Search for the cell housing the specified text and yield its [X, Y] center coordinate. 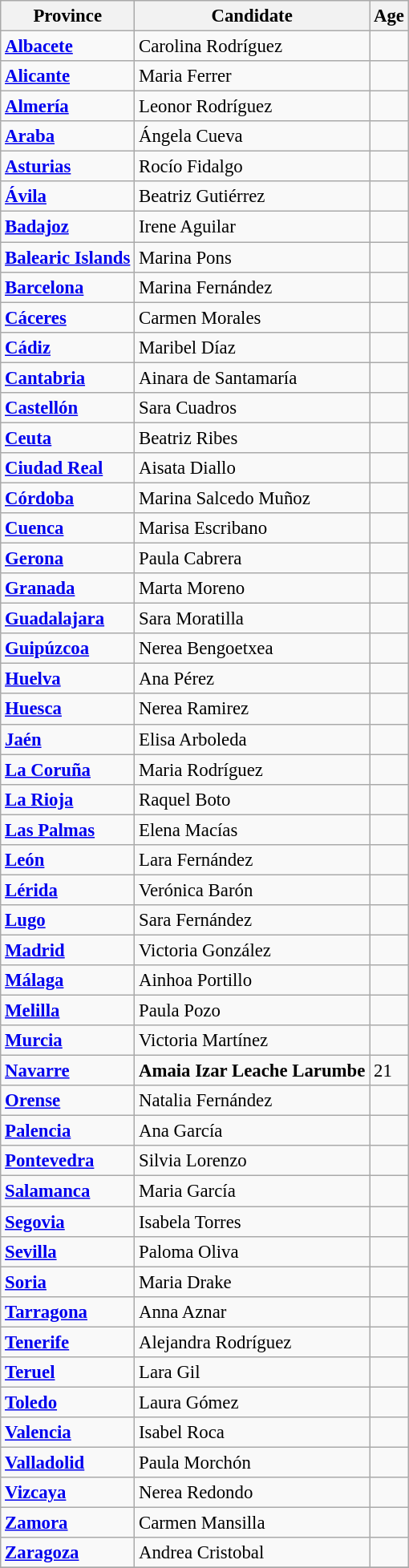
Zaragoza [67, 1553]
Maria Drake [252, 1282]
Badajoz [67, 227]
Paula Pozo [252, 1011]
Alicante [67, 76]
Sara Cuadros [252, 408]
Albacete [67, 46]
Carmen Morales [252, 317]
Silvia Lorenzo [252, 1162]
Province [67, 16]
Castellón [67, 408]
Málaga [67, 980]
Marisa Escribano [252, 528]
Anna Aznar [252, 1311]
Elena Macías [252, 830]
Ana Pérez [252, 679]
Vizcaya [67, 1493]
Irene Aguilar [252, 227]
Asturias [67, 167]
Cáceres [67, 317]
Barcelona [67, 287]
Ainhoa Portillo [252, 980]
Cádiz [67, 347]
Paula Cabrera [252, 559]
Maria Ferrer [252, 76]
Ainara de Santamaría [252, 378]
Ávila [67, 196]
Lara Gil [252, 1372]
Candidate [252, 16]
Natalia Fernández [252, 1101]
Age [390, 16]
Madrid [67, 950]
Victoria González [252, 950]
Melilla [67, 1011]
Salamanca [67, 1191]
Granada [67, 588]
Cuenca [67, 528]
Nerea Ramirez [252, 709]
Carolina Rodríguez [252, 46]
Almería [67, 107]
Victoria Martínez [252, 1041]
Toledo [67, 1402]
Huelva [67, 679]
Las Palmas [67, 830]
Nerea Bengoetxea [252, 649]
Paloma Oliva [252, 1251]
Tenerife [67, 1342]
Aisata Diallo [252, 468]
Amaia Izar Leache Larumbe [252, 1071]
Elisa Arboleda [252, 739]
León [67, 860]
Beatriz Ribes [252, 438]
Lara Fernández [252, 860]
Nerea Redondo [252, 1493]
Jaén [67, 739]
Carmen Mansilla [252, 1523]
Sevilla [67, 1251]
21 [390, 1071]
Ana García [252, 1131]
Ciudad Real [67, 468]
Soria [67, 1282]
Teruel [67, 1372]
Valencia [67, 1433]
Maria García [252, 1191]
Isabel Roca [252, 1433]
Marina Fernández [252, 287]
Gerona [67, 559]
Murcia [67, 1041]
Andrea Cristobal [252, 1553]
Raquel Boto [252, 799]
Pontevedra [67, 1162]
Marina Pons [252, 257]
Paula Morchón [252, 1462]
Lérida [67, 890]
Rocío Fidalgo [252, 167]
Marta Moreno [252, 588]
Balearic Islands [67, 257]
Orense [67, 1101]
Araba [67, 136]
Isabela Torres [252, 1222]
Ceuta [67, 438]
Guipúzcoa [67, 649]
Palencia [67, 1131]
Marina Salcedo Muñoz [252, 498]
Sara Fernández [252, 920]
Laura Gómez [252, 1402]
Leonor Rodríguez [252, 107]
Alejandra Rodríguez [252, 1342]
Huesca [67, 709]
Maria Rodríguez [252, 770]
Tarragona [67, 1311]
Beatriz Gutiérrez [252, 196]
Lugo [67, 920]
Guadalajara [67, 619]
Córdoba [67, 498]
Maribel Díaz [252, 347]
Navarre [67, 1071]
Segovia [67, 1222]
Cantabria [67, 378]
Valladolid [67, 1462]
La Rioja [67, 799]
Zamora [67, 1523]
Sara Moratilla [252, 619]
Verónica Barón [252, 890]
La Coruña [67, 770]
Ángela Cueva [252, 136]
